For the text-containing cell, return its midpoint in (x, y) coordinate format. 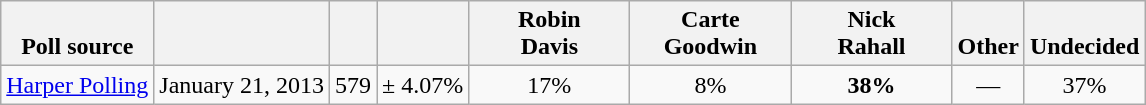
37% (1084, 85)
CarteGoodwin (710, 34)
17% (550, 85)
8% (710, 85)
— (988, 85)
Other (988, 34)
Harper Polling (78, 85)
Undecided (1084, 34)
± 4.07% (423, 85)
RobinDavis (550, 34)
NickRahall (872, 34)
579 (354, 85)
38% (872, 85)
January 21, 2013 (242, 85)
Poll source (78, 34)
